Scan for the cell matching the given text and deliver its (X, Y) coordinate at center. 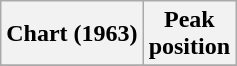
Peakposition (189, 34)
Chart (1963) (72, 34)
